Identify which cell holds the provided text, then report its [X, Y] central coordinate. 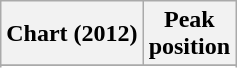
Chart (2012) [72, 34]
Peakposition [189, 34]
